Detect which cell encompasses the target text, then output its (X, Y) center coordinate. 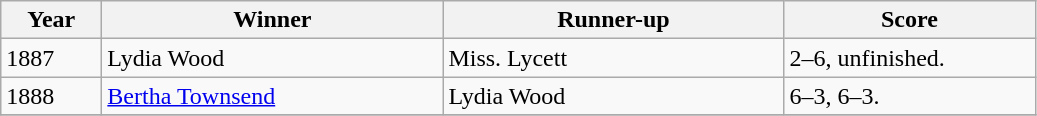
Year (52, 20)
Bertha Townsend (272, 96)
Runner-up (614, 20)
6–3, 6–3. (910, 96)
Miss. Lycett (614, 58)
Score (910, 20)
Winner (272, 20)
1888 (52, 96)
1887 (52, 58)
2–6, unfinished. (910, 58)
